Determine the (x, y) coordinate at the center of the cell enclosing the given text.  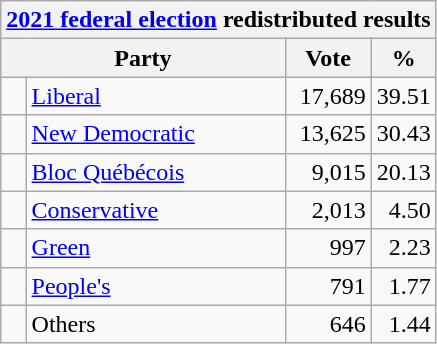
17,689 (328, 96)
4.50 (404, 210)
791 (328, 286)
2021 federal election redistributed results (218, 20)
Bloc Québécois (156, 172)
% (404, 58)
1.44 (404, 324)
Others (156, 324)
1.77 (404, 286)
Party (143, 58)
997 (328, 248)
2.23 (404, 248)
New Democratic (156, 134)
People's (156, 286)
20.13 (404, 172)
Vote (328, 58)
9,015 (328, 172)
2,013 (328, 210)
Liberal (156, 96)
Conservative (156, 210)
646 (328, 324)
13,625 (328, 134)
Green (156, 248)
30.43 (404, 134)
39.51 (404, 96)
